Provide the [x, y] coordinate of the cell's center where the given text is located.  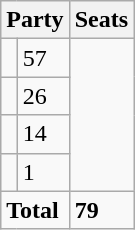
1 [43, 172]
Party [35, 20]
Total [35, 210]
Seats [101, 20]
79 [101, 210]
57 [43, 58]
26 [43, 96]
14 [43, 134]
